Detect which cell encompasses the target text, then output its [X, Y] center coordinate. 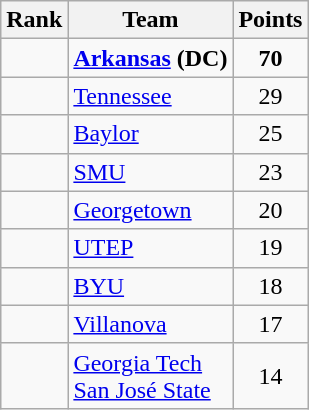
17 [270, 324]
BYU [150, 286]
14 [270, 376]
23 [270, 172]
Tennessee [150, 96]
Arkansas (DC) [150, 58]
Team [150, 20]
Rank [34, 20]
SMU [150, 172]
Points [270, 20]
UTEP [150, 248]
19 [270, 248]
29 [270, 96]
Baylor [150, 134]
70 [270, 58]
20 [270, 210]
Georgetown [150, 210]
Georgia TechSan José State [150, 376]
25 [270, 134]
18 [270, 286]
Villanova [150, 324]
